Output the [X, Y] coordinate of the center of the cell containing the given text.  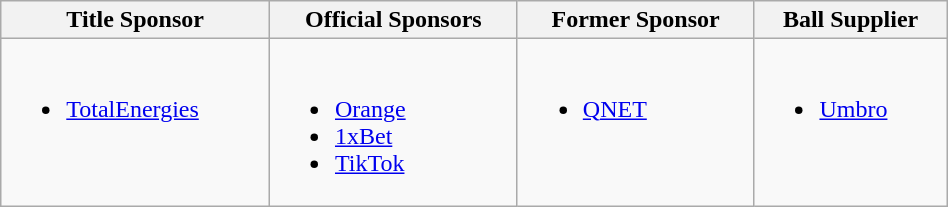
Umbro [850, 122]
Former Sponsor [636, 20]
TotalEnergies [136, 122]
QNET [636, 122]
Orange1xBetTikTok [393, 122]
Ball Supplier [850, 20]
Title Sponsor [136, 20]
Official Sponsors [393, 20]
